Pinpoint the cell where the given text exists, returning its (x, y) midpoint coordinate. 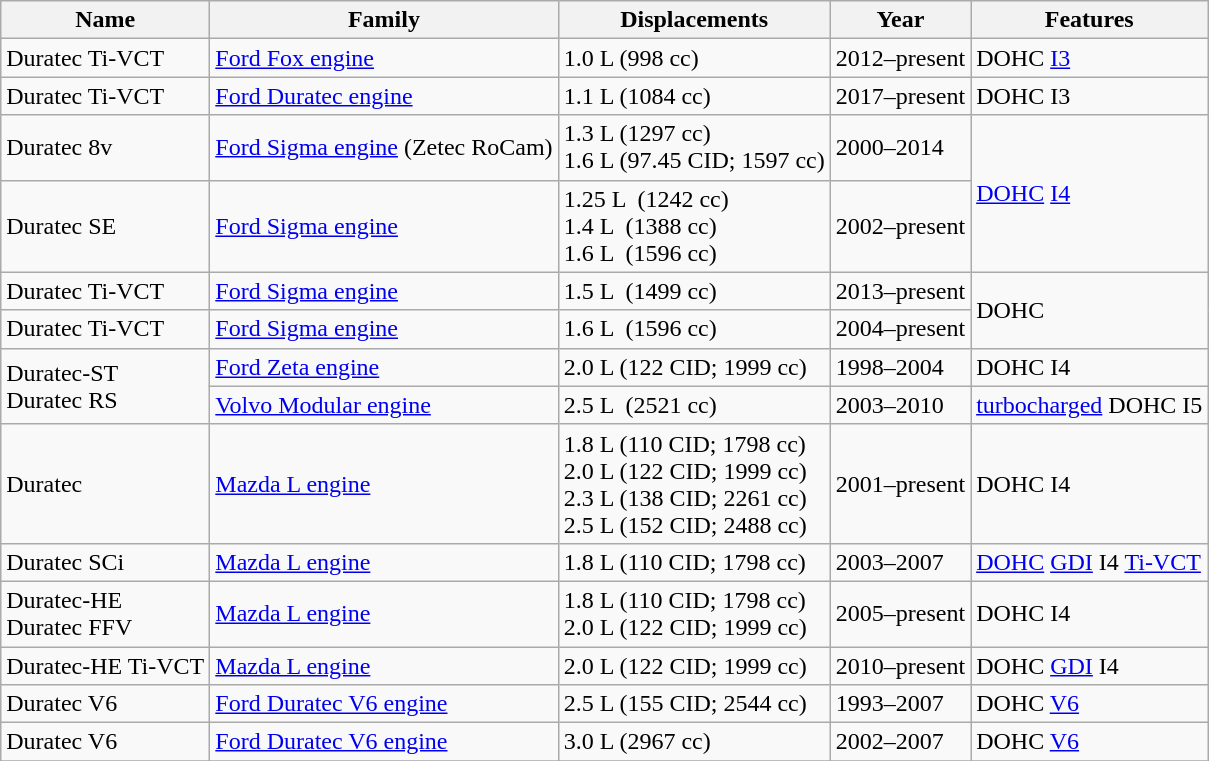
Features (1090, 20)
2002–2007 (900, 742)
DOHC (1090, 310)
2000–2014 (900, 148)
1.8 L (110 CID; 1798 cc)2.0 L (122 CID; 1999 cc) (694, 614)
1998–2004 (900, 367)
Ford Sigma engine (Zetec RoCam) (384, 148)
1.5 L (1499 cc) (694, 291)
Duratec 8v (106, 148)
1.1 L (1084 cc) (694, 96)
2004–present (900, 329)
Ford Fox engine (384, 58)
Duratec SCi (106, 562)
Duratec SE (106, 226)
turbocharged DOHC I5 (1090, 405)
Duratec-HE Ti-VCT (106, 665)
1.6 L (1596 cc) (694, 329)
2001–present (900, 484)
2005–present (900, 614)
Ford Duratec engine (384, 96)
Duratec-HE Duratec FFV (106, 614)
2003–2007 (900, 562)
Volvo Modular engine (384, 405)
DOHC GDI I4 (1090, 665)
2013–present (900, 291)
Duratec (106, 484)
1.8 L (110 CID; 1798 cc) (694, 562)
DOHC GDI I4 Ti-VCT (1090, 562)
1.8 L (110 CID; 1798 cc)2.0 L (122 CID; 1999 cc)2.3 L (138 CID; 2261 cc) 2.5 L (152 CID; 2488 cc) (694, 484)
1.3 L (1297 cc)1.6 L (97.45 CID; 1597 cc) (694, 148)
1993–2007 (900, 704)
Displacements (694, 20)
1.25 L (1242 cc) 1.4 L (1388 cc) 1.6 L (1596 cc) (694, 226)
2.5 L (2521 cc) (694, 405)
2002–present (900, 226)
Year (900, 20)
Name (106, 20)
2017–present (900, 96)
2.5 L (155 CID; 2544 cc) (694, 704)
Family (384, 20)
2003–2010 (900, 405)
3.0 L (2967 cc) (694, 742)
1.0 L (998 cc) (694, 58)
Ford Zeta engine (384, 367)
2010–present (900, 665)
2012–present (900, 58)
Duratec-STDuratec RS (106, 386)
